Find where the given text appears and provide that cell's center as [X, Y] coordinate. 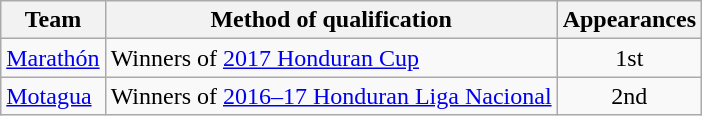
Team [53, 20]
1st [629, 58]
Winners of 2016–17 Honduran Liga Nacional [331, 96]
Marathón [53, 58]
Appearances [629, 20]
Method of qualification [331, 20]
2nd [629, 96]
Winners of 2017 Honduran Cup [331, 58]
Motagua [53, 96]
